Extract the (x, y) coordinate from the center of the cell holding the provided text.  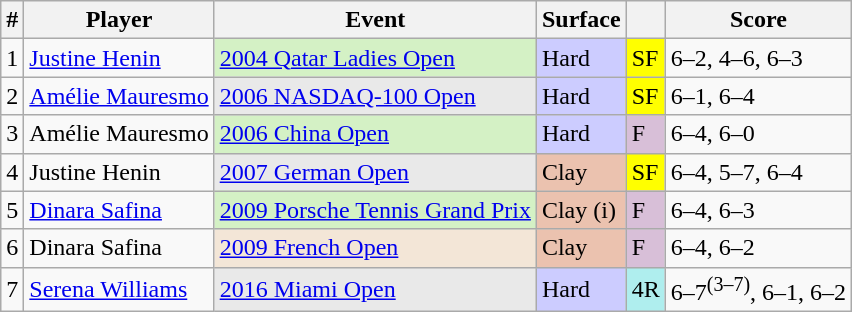
2004 Qatar Ladies Open (375, 58)
2006 NASDAQ-100 Open (375, 96)
4R (646, 290)
6–1, 6–4 (758, 96)
Event (375, 20)
7 (12, 290)
Score (758, 20)
1 (12, 58)
2009 Porsche Tennis Grand Prix (375, 210)
6 (12, 248)
2007 German Open (375, 172)
# (12, 20)
3 (12, 134)
6–4, 6–3 (758, 210)
2009 French Open (375, 248)
6–7(3–7), 6–1, 6–2 (758, 290)
Player (119, 20)
2006 China Open (375, 134)
6–4, 5–7, 6–4 (758, 172)
2 (12, 96)
5 (12, 210)
6–2, 4–6, 6–3 (758, 58)
6–4, 6–2 (758, 248)
6–4, 6–0 (758, 134)
Clay (i) (581, 210)
Surface (581, 20)
Serena Williams (119, 290)
4 (12, 172)
2016 Miami Open (375, 290)
